Locate the cell with the specified text and output its [x, y] center coordinate. 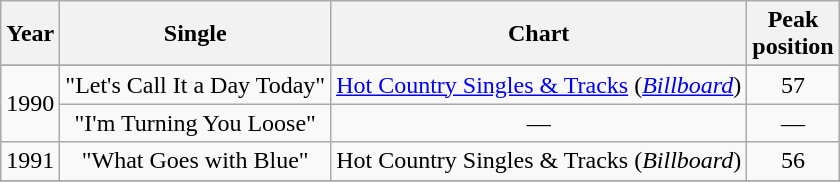
"Let's Call It a Day Today" [196, 85]
1990 [30, 104]
"I'm Turning You Loose" [196, 123]
Single [196, 34]
"What Goes with Blue" [196, 161]
1991 [30, 161]
57 [793, 85]
Year [30, 34]
Peakposition [793, 34]
56 [793, 161]
Chart [539, 34]
